Identify which cell holds the provided text, then report its (X, Y) central coordinate. 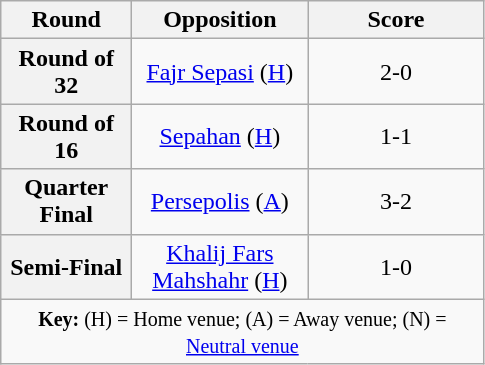
Round of 16 (66, 136)
Round (66, 20)
Score (396, 20)
Round of 32 (66, 72)
Khalij Fars Mahshahr (H) (220, 266)
Opposition (220, 20)
1-1 (396, 136)
Semi-Final (66, 266)
1-0 (396, 266)
Fajr Sepasi (H) (220, 72)
Quarter Final (66, 202)
2-0 (396, 72)
Key: (H) = Home venue; (A) = Away venue; (N) = Neutral venue (242, 332)
Sepahan (H) (220, 136)
3-2 (396, 202)
Persepolis (A) (220, 202)
